Find where the given text appears and provide that cell's center as (x, y) coordinate. 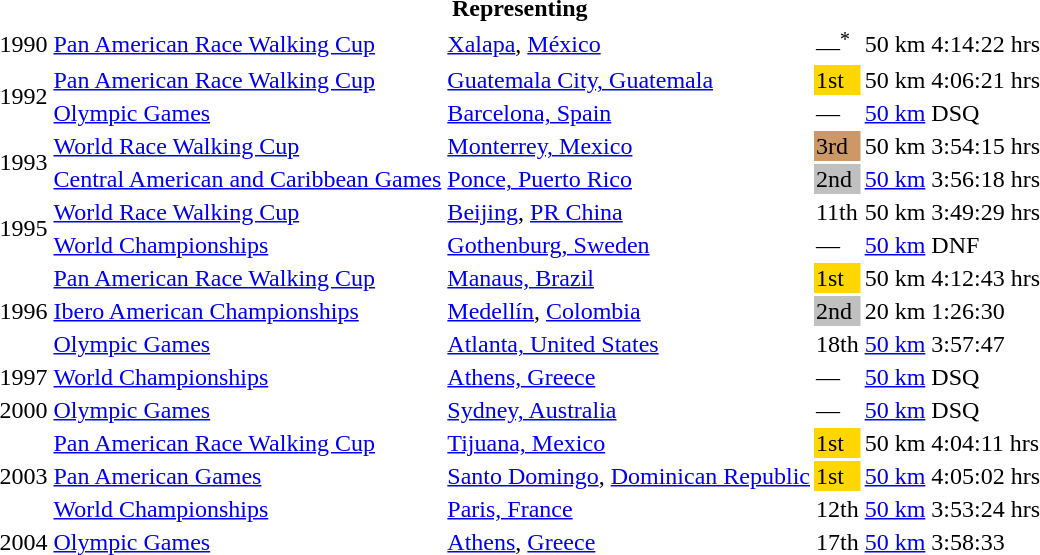
Tijuana, Mexico (629, 443)
Atlanta, United States (629, 344)
Manaus, Brazil (629, 278)
Ibero American Championships (248, 311)
Pan American Games (248, 476)
Medellín, Colombia (629, 311)
Xalapa, México (629, 44)
—* (837, 44)
12th (837, 509)
Beijing, PR China (629, 212)
Monterrey, Mexico (629, 146)
Athens, Greece (629, 377)
18th (837, 344)
Paris, France (629, 509)
Central American and Caribbean Games (248, 179)
11th (837, 212)
Guatemala City, Guatemala (629, 80)
Ponce, Puerto Rico (629, 179)
3rd (837, 146)
Sydney, Australia (629, 410)
Santo Domingo, Dominican Republic (629, 476)
Gothenburg, Sweden (629, 245)
Barcelona, Spain (629, 113)
20 km (895, 311)
